Identify which cell holds the provided text, then report its (x, y) central coordinate. 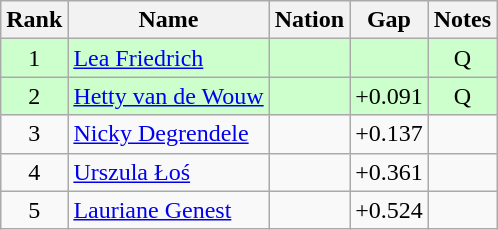
Nicky Degrendele (168, 134)
5 (34, 210)
Name (168, 20)
+0.091 (390, 96)
2 (34, 96)
Rank (34, 20)
Urszula Łoś (168, 172)
+0.361 (390, 172)
Gap (390, 20)
Hetty van de Wouw (168, 96)
Nation (309, 20)
Lauriane Genest (168, 210)
3 (34, 134)
Lea Friedrich (168, 58)
1 (34, 58)
Notes (462, 20)
+0.137 (390, 134)
+0.524 (390, 210)
4 (34, 172)
